Return [x, y] of the center of cell containing provided text 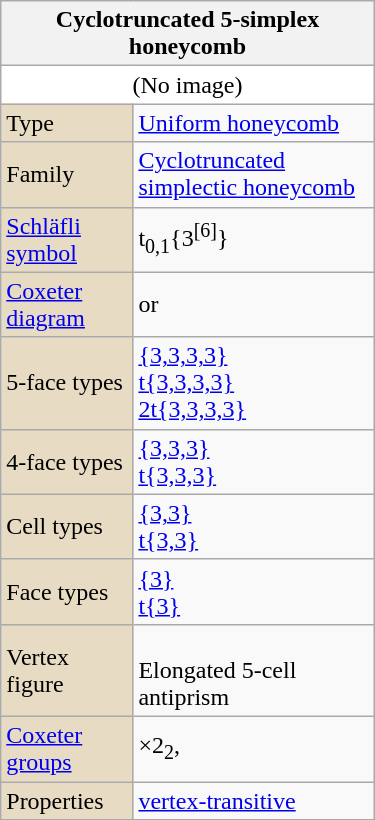
Coxeter groups [67, 748]
Uniform honeycomb [254, 123]
(No image) [188, 85]
Cyclotruncated 5-simplex honeycomb [188, 34]
t0,1{3[6]} [254, 240]
Type [67, 123]
{3,3} t{3,3} [254, 526]
or [254, 304]
Family [67, 174]
×22, [254, 748]
Vertex figure [67, 670]
Properties [67, 801]
{3} t{3} [254, 592]
vertex-transitive [254, 801]
Cell types [67, 526]
Elongated 5-cell antiprism [254, 670]
{3,3,3} t{3,3,3} [254, 462]
5-face types [67, 383]
{3,3,3,3} t{3,3,3,3} 2t{3,3,3,3} [254, 383]
Face types [67, 592]
Coxeter diagram [67, 304]
Cyclotruncated simplectic honeycomb [254, 174]
4-face types [67, 462]
Schläfli symbol [67, 240]
